Extract the (x, y) coordinate from the center of the cell holding the provided text.  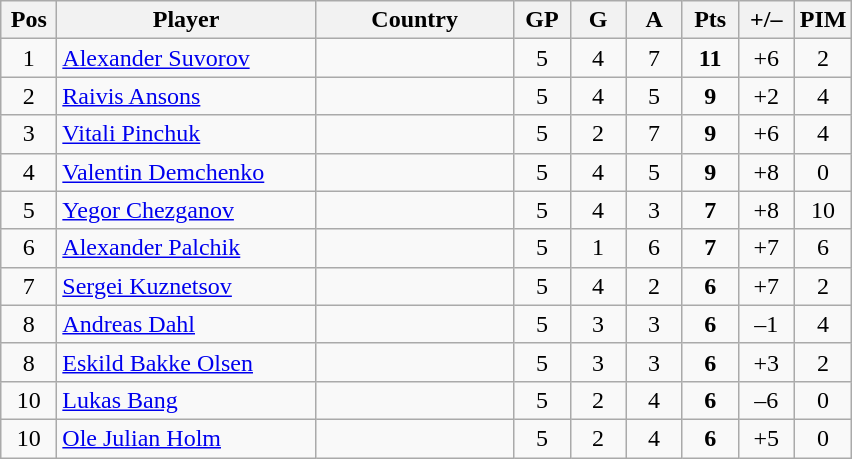
–6 (766, 400)
+/– (766, 20)
Eskild Bakke Olsen (186, 362)
Country (414, 20)
G (598, 20)
+5 (766, 438)
GP (542, 20)
Valentin Demchenko (186, 172)
Yegor Chezganov (186, 210)
Player (186, 20)
Sergei Kuznetsov (186, 286)
Raivis Ansons (186, 96)
Pos (29, 20)
Andreas Dahl (186, 324)
–1 (766, 324)
Alexander Suvorov (186, 58)
PIM (823, 20)
Alexander Palchik (186, 248)
+2 (766, 96)
Ole Julian Holm (186, 438)
Lukas Bang (186, 400)
A (654, 20)
Pts (710, 20)
11 (710, 58)
Vitali Pinchuk (186, 134)
+3 (766, 362)
